Return the (X, Y) coordinate for the center point of the cell that contains the specified text.  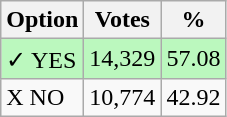
Votes (122, 20)
57.08 (194, 59)
% (194, 20)
14,329 (122, 59)
10,774 (122, 97)
42.92 (194, 97)
Option (42, 20)
✓ YES (42, 59)
X NO (42, 97)
